Determine the (X, Y) coordinate at the center of the cell enclosing the given text.  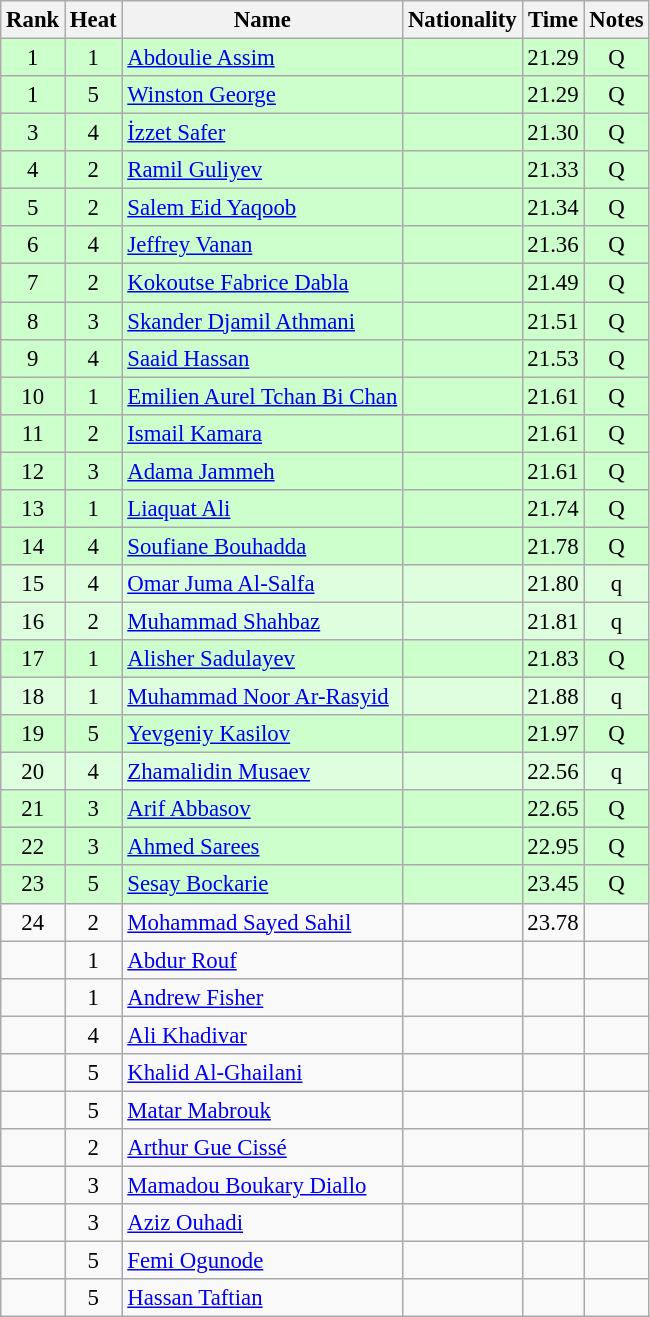
24 (33, 922)
Notes (616, 20)
22 (33, 847)
Salem Eid Yaqoob (262, 208)
Alisher Sadulayev (262, 659)
23.45 (553, 885)
Mohammad Sayed Sahil (262, 922)
Andrew Fisher (262, 997)
Saaid Hassan (262, 358)
Rank (33, 20)
21.33 (553, 170)
21.83 (553, 659)
Nationality (462, 20)
Ismail Kamara (262, 433)
Ramil Guliyev (262, 170)
21.88 (553, 697)
Skander Djamil Athmani (262, 321)
Yevgeniy Kasilov (262, 734)
22.65 (553, 809)
21.34 (553, 208)
21.80 (553, 584)
23 (33, 885)
21.49 (553, 283)
14 (33, 546)
Soufiane Bouhadda (262, 546)
22.56 (553, 772)
8 (33, 321)
21.51 (553, 321)
Abdur Rouf (262, 960)
Aziz Ouhadi (262, 1223)
Kokoutse Fabrice Dabla (262, 283)
Heat (94, 20)
21.81 (553, 621)
Omar Juma Al-Salfa (262, 584)
13 (33, 509)
21.74 (553, 509)
21.53 (553, 358)
17 (33, 659)
Name (262, 20)
15 (33, 584)
Muhammad Shahbaz (262, 621)
Time (553, 20)
Arthur Gue Cissé (262, 1148)
Adama Jammeh (262, 471)
Sesay Bockarie (262, 885)
18 (33, 697)
Liaquat Ali (262, 509)
Matar Mabrouk (262, 1110)
Jeffrey Vanan (262, 245)
23.78 (553, 922)
16 (33, 621)
22.95 (553, 847)
7 (33, 283)
Ahmed Sarees (262, 847)
Mamadou Boukary Diallo (262, 1185)
Abdoulie Assim (262, 58)
Winston George (262, 95)
Hassan Taftian (262, 1298)
Zhamalidin Musaev (262, 772)
21 (33, 809)
12 (33, 471)
Muhammad Noor Ar-Rasyid (262, 697)
21.30 (553, 133)
19 (33, 734)
10 (33, 396)
Emilien Aurel Tchan Bi Chan (262, 396)
Ali Khadivar (262, 1035)
Femi Ogunode (262, 1261)
Arif Abbasov (262, 809)
21.97 (553, 734)
6 (33, 245)
21.78 (553, 546)
İzzet Safer (262, 133)
Khalid Al-Ghailani (262, 1073)
11 (33, 433)
20 (33, 772)
21.36 (553, 245)
9 (33, 358)
